Output the [x, y] coordinate of the center of the cell containing the given text.  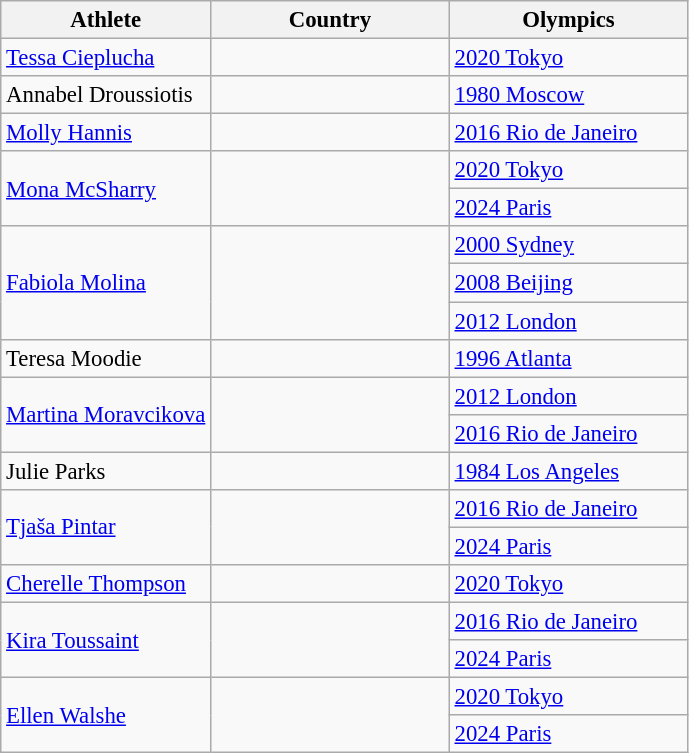
Cherelle Thompson [106, 584]
Molly Hannis [106, 133]
Ellen Walshe [106, 716]
Mona McSharry [106, 188]
Teresa Moodie [106, 358]
Tjaša Pintar [106, 528]
2000 Sydney [568, 245]
Kira Toussaint [106, 640]
1980 Moscow [568, 95]
2008 Beijing [568, 283]
Olympics [568, 20]
Fabiola Molina [106, 282]
1984 Los Angeles [568, 471]
Athlete [106, 20]
Julie Parks [106, 471]
Annabel Droussiotis [106, 95]
Tessa Cieplucha [106, 58]
Martina Moravcikova [106, 414]
Country [330, 20]
1996 Atlanta [568, 358]
